Output the (X, Y) coordinate of the center of the cell containing the given text.  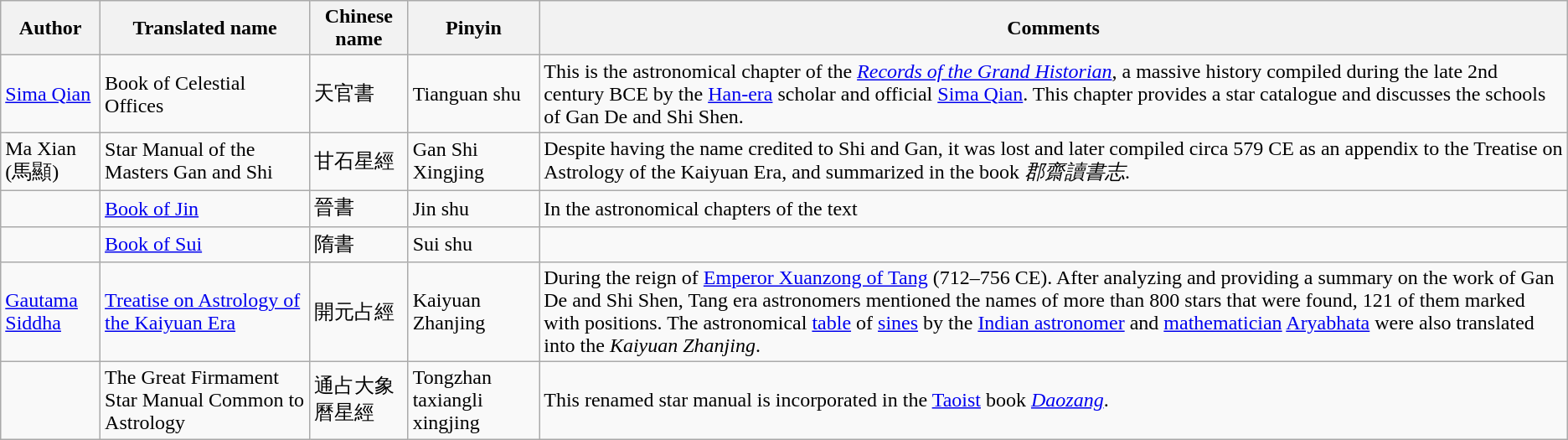
開元占經 (359, 312)
隋書 (359, 245)
This renamed star manual is incorporated in the Taoist book Daozang. (1054, 401)
Sima Qian (50, 94)
Author (50, 28)
Tongzhan taxiangli xingjing (474, 401)
Jin shu (474, 208)
天官書 (359, 94)
Star Manual of the Masters Gan and Shi (205, 162)
Gautama Siddha (50, 312)
通占大象曆星經 (359, 401)
晉書 (359, 208)
Translated name (205, 28)
Book of Sui (205, 245)
Book of Jin (205, 208)
Kaiyuan Zhanjing (474, 312)
The Great Firmament Star Manual Common to Astrology (205, 401)
Chinese name (359, 28)
Sui shu (474, 245)
Tianguan shu (474, 94)
Ma Xian (馬顯) (50, 162)
Treatise on Astrology of the Kaiyuan Era (205, 312)
Comments (1054, 28)
In the astronomical chapters of the text (1054, 208)
Book of Celestial Offices (205, 94)
Pinyin (474, 28)
Gan Shi Xingjing (474, 162)
甘石星經 (359, 162)
